Return the (x, y) coordinate for the center point of the cell that contains the specified text.  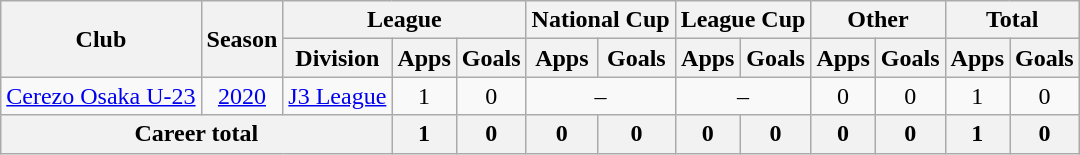
Other (878, 20)
Cerezo Osaka U-23 (101, 96)
2020 (242, 96)
Career total (196, 134)
League (404, 20)
National Cup (600, 20)
Season (242, 39)
League Cup (743, 20)
J3 League (338, 96)
Division (338, 58)
Club (101, 39)
Total (1012, 20)
